Locate the cell with the specified text and output its (X, Y) center coordinate. 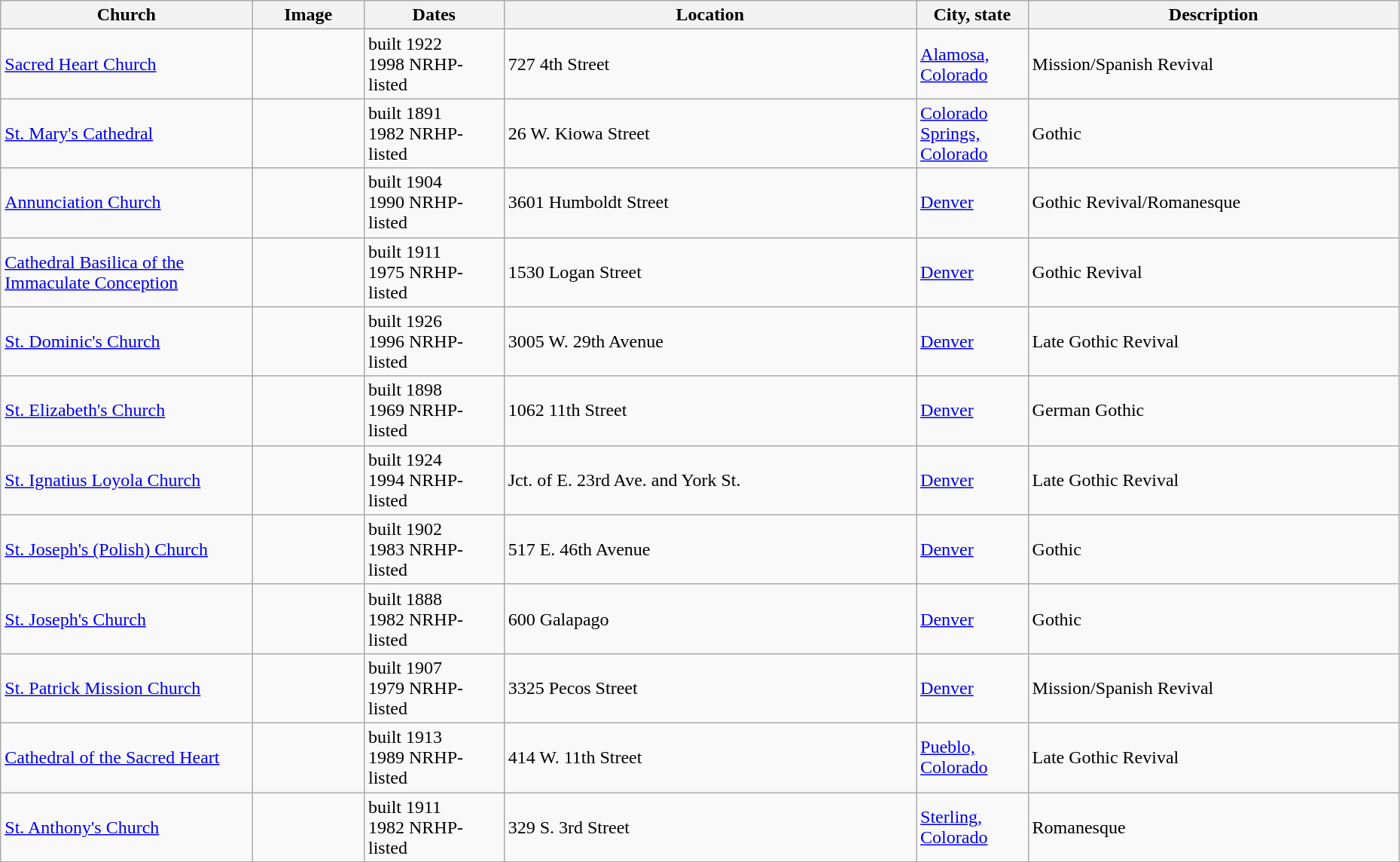
3005 W. 29th Avenue (709, 341)
built 19071979 NRHP-listed (434, 688)
Image (309, 15)
Romanesque (1213, 827)
St. Dominic's Church (127, 341)
600 Galapago (709, 619)
3325 Pecos Street (709, 688)
Alamosa, Colorado (973, 64)
St. Anthony's Church (127, 827)
Gothic Revival/Romanesque (1213, 203)
built 19261996 NRHP-listed (434, 341)
German Gothic (1213, 411)
727 4th Street (709, 64)
St. Mary's Cathedral (127, 133)
City, state (973, 15)
St. Ignatius Loyola Church (127, 480)
Cathedral of the Sacred Heart (127, 757)
Gothic Revival (1213, 272)
built 19131989 NRHP-listed (434, 757)
Sacred Heart Church (127, 64)
Jct. of E. 23rd Ave. and York St. (709, 480)
414 W. 11th Street (709, 757)
built 19241994 NRHP-listed (434, 480)
1530 Logan Street (709, 272)
built 19021983 NRHP-listed (434, 549)
St. Joseph's Church (127, 619)
built 18881982 NRHP-listed (434, 619)
Location (709, 15)
Sterling, Colorado (973, 827)
St. Patrick Mission Church (127, 688)
26 W. Kiowa Street (709, 133)
St. Elizabeth's Church (127, 411)
built 19041990 NRHP-listed (434, 203)
Annunciation Church (127, 203)
St. Joseph's (Polish) Church (127, 549)
1062 11th Street (709, 411)
built 18981969 NRHP-listed (434, 411)
built 19221998 NRHP-listed (434, 64)
Pueblo, Colorado (973, 757)
built 19111975 NRHP-listed (434, 272)
3601 Humboldt Street (709, 203)
built 19111982 NRHP-listed (434, 827)
Description (1213, 15)
Cathedral Basilica of the Immaculate Conception (127, 272)
Dates (434, 15)
517 E. 46th Avenue (709, 549)
built 18911982 NRHP-listed (434, 133)
Colorado Springs, Colorado (973, 133)
329 S. 3rd Street (709, 827)
Church (127, 15)
